Return (X, Y) of the center of cell containing provided text 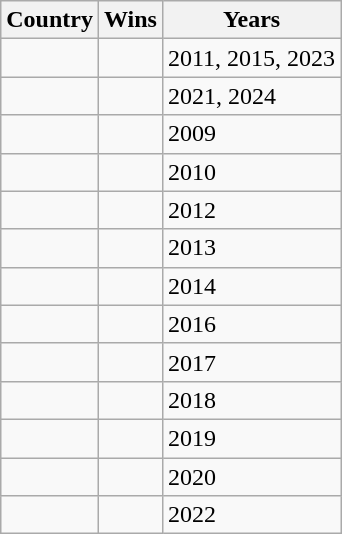
2017 (251, 362)
2009 (251, 134)
2016 (251, 324)
2013 (251, 248)
2012 (251, 210)
2022 (251, 515)
Years (251, 20)
2021, 2024 (251, 96)
2020 (251, 477)
Country (50, 20)
2019 (251, 438)
2010 (251, 172)
2018 (251, 400)
2011, 2015, 2023 (251, 58)
Wins (130, 20)
2014 (251, 286)
